Determine the (X, Y) coordinate at the center of the cell enclosing the given text.  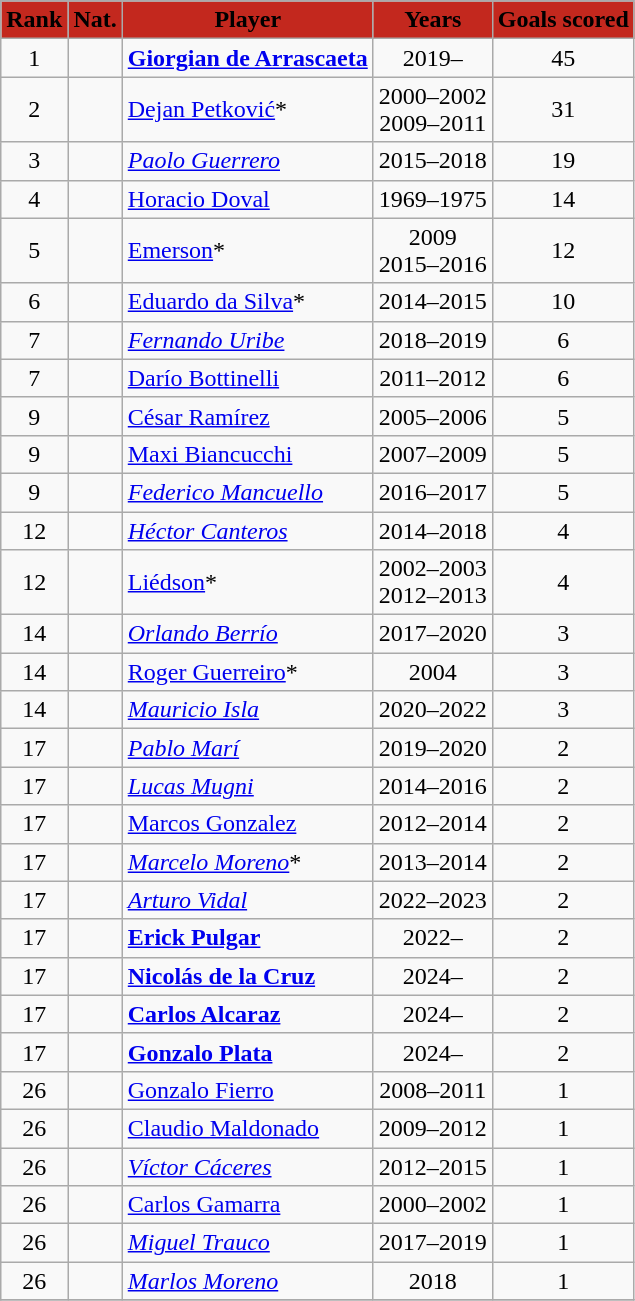
2018–2019 (432, 340)
Gonzalo Plata (248, 1052)
2022–2023 (432, 900)
2015–2018 (432, 161)
Pablo Marí (248, 748)
2004 (432, 672)
Carlos Gamarra (248, 1205)
Arturo Vidal (248, 900)
19 (563, 161)
Darío Bottinelli (248, 378)
2014–2016 (432, 786)
Liédson* (248, 582)
Claudio Maldonado (248, 1128)
Héctor Canteros (248, 531)
2019–2020 (432, 748)
Gonzalo Fierro (248, 1090)
2014–2018 (432, 531)
Marcos Gonzalez (248, 824)
2008–2011 (432, 1090)
2019– (432, 58)
Miguel Trauco (248, 1243)
45 (563, 58)
Fernando Uribe (248, 340)
Player (248, 20)
2017–2020 (432, 634)
Nat. (95, 20)
2000–2002 (432, 1205)
31 (563, 110)
Horacio Doval (248, 199)
Nicolás de la Cruz (248, 976)
Emerson* (248, 250)
Roger Guerreiro* (248, 672)
2020–2022 (432, 710)
1969–1975 (432, 199)
Years (432, 20)
Mauricio Isla (248, 710)
Marcelo Moreno* (248, 862)
2011–2012 (432, 378)
2000–20022009–2011 (432, 110)
Erick Pulgar (248, 938)
Goals scored (563, 20)
Dejan Petković* (248, 110)
2012–2015 (432, 1167)
Víctor Cáceres (248, 1167)
Carlos Alcaraz (248, 1014)
2022– (432, 938)
2007–2009 (432, 454)
Paolo Guerrero (248, 161)
2016–2017 (432, 492)
2005–2006 (432, 416)
2009–2012 (432, 1128)
Orlando Berrío (248, 634)
Eduardo da Silva* (248, 302)
2013–2014 (432, 862)
Marlos Moreno (248, 1281)
Giorgian de Arrascaeta (248, 58)
10 (563, 302)
Maxi Biancucchi (248, 454)
2014–2015 (432, 302)
2012–2014 (432, 824)
2002–20032012–2013 (432, 582)
Lucas Mugni (248, 786)
César Ramírez (248, 416)
2017–2019 (432, 1243)
Federico Mancuello (248, 492)
2018 (432, 1281)
Rank (34, 20)
20092015–2016 (432, 250)
